Provide the [X, Y] coordinate of the cell's center where the given text is located.  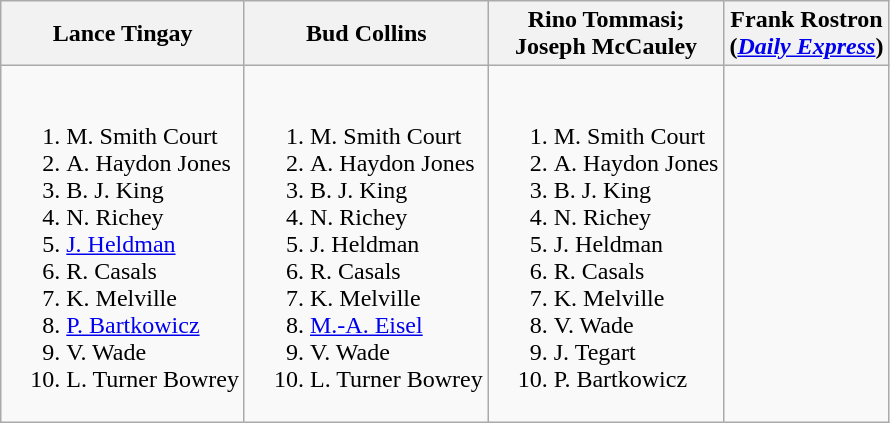
M. Smith Court A. Haydon Jones B. J. King N. Richey J. Heldman R. Casals K. Melville M.-A. Eisel V. Wade L. Turner Bowrey [366, 244]
M. Smith Court A. Haydon Jones B. J. King N. Richey J. Heldman R. Casals K. Melville P. Bartkowicz V. Wade L. Turner Bowrey [123, 244]
Frank Rostron(Daily Express) [806, 34]
Bud Collins [366, 34]
Rino Tommasi;Joseph McCauley [606, 34]
Lance Tingay [123, 34]
M. Smith Court A. Haydon Jones B. J. King N. Richey J. Heldman R. Casals K. Melville V. Wade J. Tegart P. Bartkowicz [606, 244]
